Search for the cell housing the specified text and yield its (x, y) center coordinate. 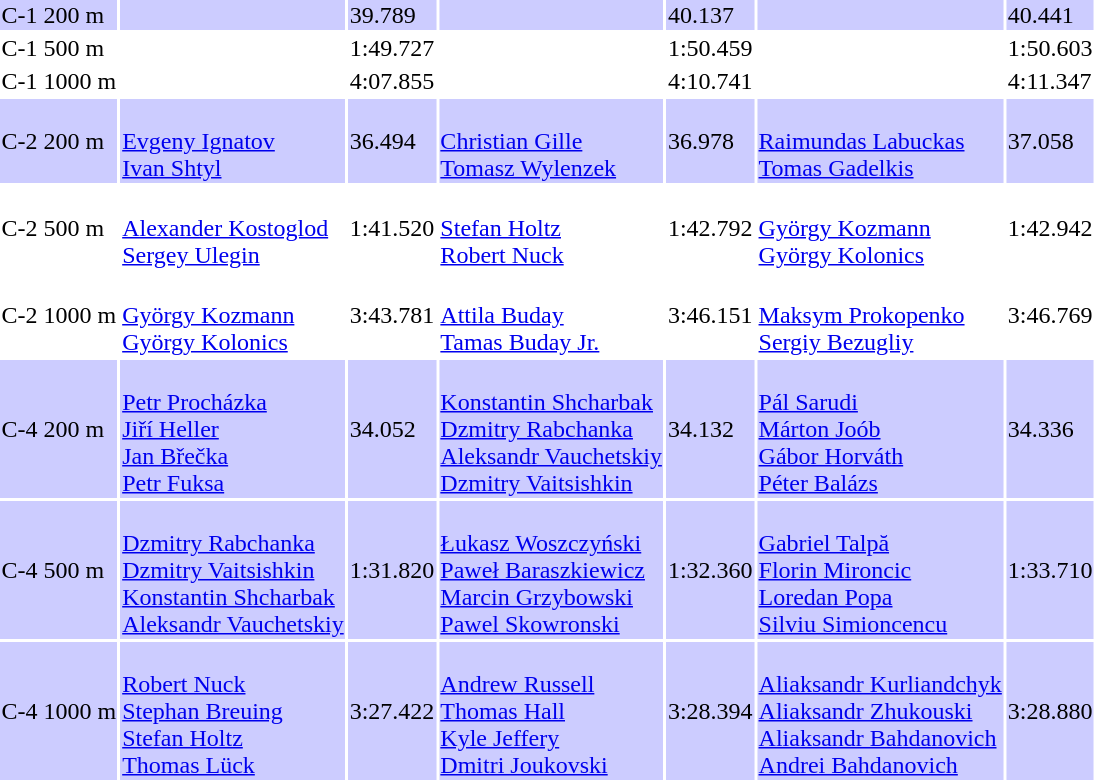
1:42.792 (710, 228)
Stefan HoltzRobert Nuck (552, 228)
3:43.781 (392, 315)
Evgeny IgnatovIvan Shtyl (234, 141)
1:31.820 (392, 570)
34.336 (1050, 429)
1:32.360 (710, 570)
1:50.459 (710, 48)
Attila BudayTamas Buday Jr. (552, 315)
3:28.880 (1050, 711)
C-4 1000 m (59, 711)
C-1 1000 m (59, 81)
1:33.710 (1050, 570)
4:10.741 (710, 81)
4:11.347 (1050, 81)
34.052 (392, 429)
Maksym ProkopenkoSergiy Bezugliy (880, 315)
3:46.151 (710, 315)
C-1 200 m (59, 15)
C-2 200 m (59, 141)
C-4 500 m (59, 570)
Robert NuckStephan BreuingStefan HoltzThomas Lück (234, 711)
37.058 (1050, 141)
40.441 (1050, 15)
Petr ProcházkaJiří HellerJan BřečkaPetr Fuksa (234, 429)
C-2 500 m (59, 228)
1:42.942 (1050, 228)
1:41.520 (392, 228)
C-2 1000 m (59, 315)
Łukasz WoszczyńskiPaweł BaraszkiewiczMarcin GrzybowskiPawel Skowronski (552, 570)
36.494 (392, 141)
Christian GilleTomasz Wylenzek (552, 141)
C-4 200 m (59, 429)
39.789 (392, 15)
3:46.769 (1050, 315)
1:49.727 (392, 48)
Pál SarudiMárton JoóbGábor HorváthPéter Balázs (880, 429)
3:28.394 (710, 711)
Aliaksandr KurliandchykAliaksandr ZhukouskiAliaksandr BahdanovichAndrei Bahdanovich (880, 711)
40.137 (710, 15)
34.132 (710, 429)
Raimundas LabuckasTomas Gadelkis (880, 141)
Alexander KostoglodSergey Ulegin (234, 228)
36.978 (710, 141)
C-1 500 m (59, 48)
Konstantin ShcharbakDzmitry RabchankaAleksandr VauchetskiyDzmitry Vaitsishkin (552, 429)
Andrew RussellThomas HallKyle JefferyDmitri Joukovski (552, 711)
3:27.422 (392, 711)
Dzmitry RabchankaDzmitry VaitsishkinKonstantin ShcharbakAleksandr Vauchetskiy (234, 570)
1:50.603 (1050, 48)
Gabriel TalpăFlorin MironcicLoredan PopaSilviu Simioncencu (880, 570)
4:07.855 (392, 81)
